Capture the cell that displays the provided text and extract its [x, y] central coordinate. 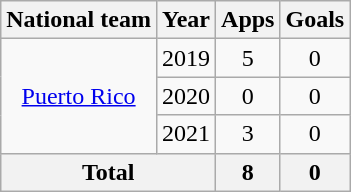
3 [248, 134]
5 [248, 58]
8 [248, 172]
Goals [315, 20]
Total [108, 172]
2019 [186, 58]
National team [79, 20]
2020 [186, 96]
2021 [186, 134]
Apps [248, 20]
Puerto Rico [79, 96]
Year [186, 20]
